Pinpoint the cell where the given text exists, returning its [x, y] midpoint coordinate. 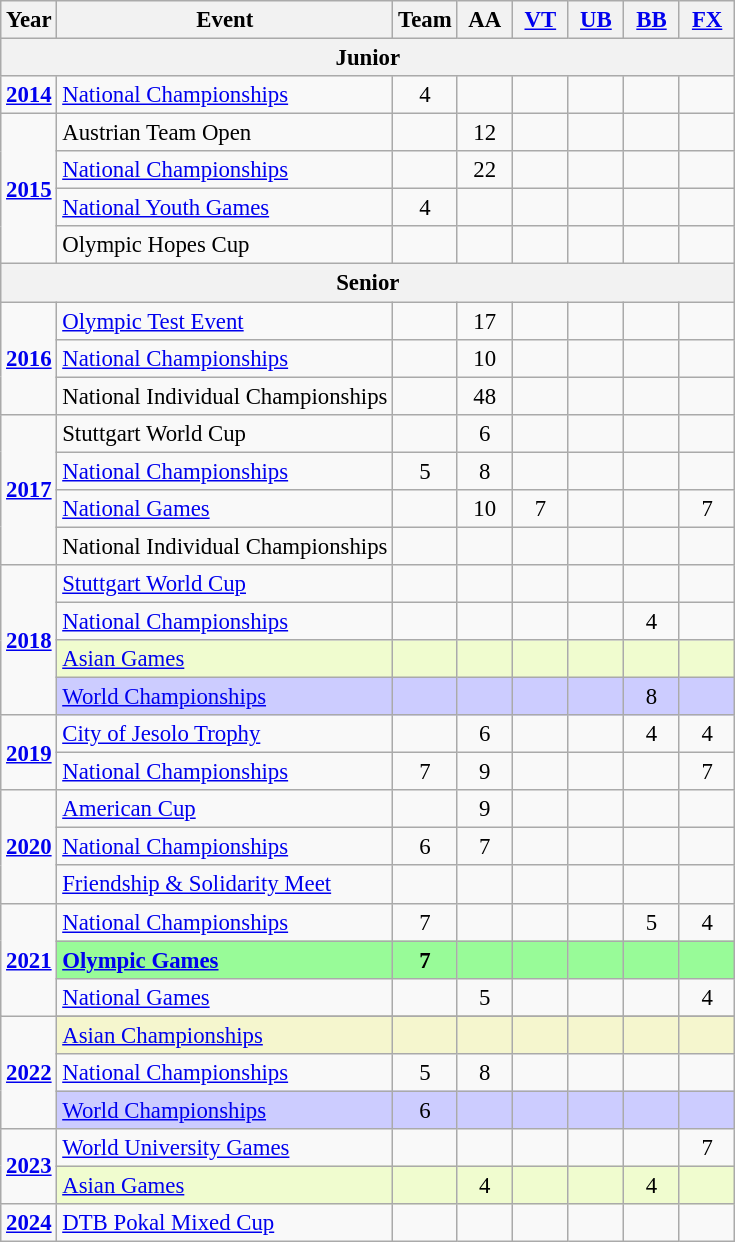
Asian Championships [225, 1035]
2014 [29, 95]
2015 [29, 189]
Olympic Test Event [225, 321]
22 [485, 170]
2022 [29, 1072]
Olympic Hopes Cup [225, 245]
BB [652, 20]
FX [707, 20]
2023 [29, 1166]
AA [485, 20]
Event [225, 20]
17 [485, 321]
2016 [29, 358]
American Cup [225, 809]
Olympic Games [225, 960]
City of Jesolo Trophy [225, 734]
Team [425, 20]
12 [485, 133]
DTB Pokal Mixed Cup [225, 1223]
Austrian Team Open [225, 133]
Friendship & Solidarity Meet [225, 885]
2017 [29, 489]
2020 [29, 846]
Junior [368, 58]
48 [485, 396]
World University Games [225, 1148]
National Youth Games [225, 208]
Senior [368, 283]
Year [29, 20]
2019 [29, 752]
VT [541, 20]
2024 [29, 1223]
2018 [29, 640]
UB [596, 20]
2021 [29, 960]
